Capture the cell that displays the provided text and extract its (X, Y) central coordinate. 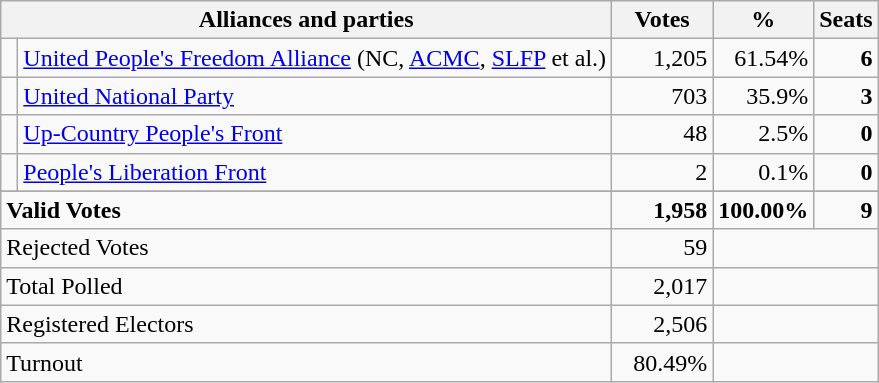
2,017 (662, 286)
35.9% (764, 96)
Turnout (306, 362)
59 (662, 248)
1,958 (662, 210)
100.00% (764, 210)
61.54% (764, 58)
Total Polled (306, 286)
703 (662, 96)
% (764, 20)
0.1% (764, 172)
Seats (846, 20)
Alliances and parties (306, 20)
People's Liberation Front (315, 172)
Votes (662, 20)
Valid Votes (306, 210)
2,506 (662, 324)
9 (846, 210)
Registered Electors (306, 324)
2 (662, 172)
2.5% (764, 134)
United National Party (315, 96)
6 (846, 58)
Rejected Votes (306, 248)
80.49% (662, 362)
48 (662, 134)
1,205 (662, 58)
3 (846, 96)
United People's Freedom Alliance (NC, ACMC, SLFP et al.) (315, 58)
Up-Country People's Front (315, 134)
